Output the (X, Y) coordinate of the center of the cell containing the given text.  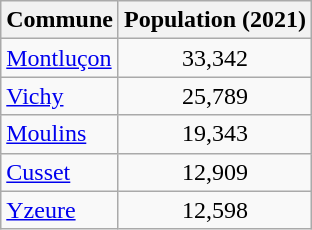
Vichy (60, 96)
Yzeure (60, 210)
12,909 (214, 172)
Commune (60, 20)
25,789 (214, 96)
Cusset (60, 172)
33,342 (214, 58)
Population (2021) (214, 20)
Moulins (60, 134)
12,598 (214, 210)
19,343 (214, 134)
Montluçon (60, 58)
